Search for the cell housing the specified text and yield its (x, y) center coordinate. 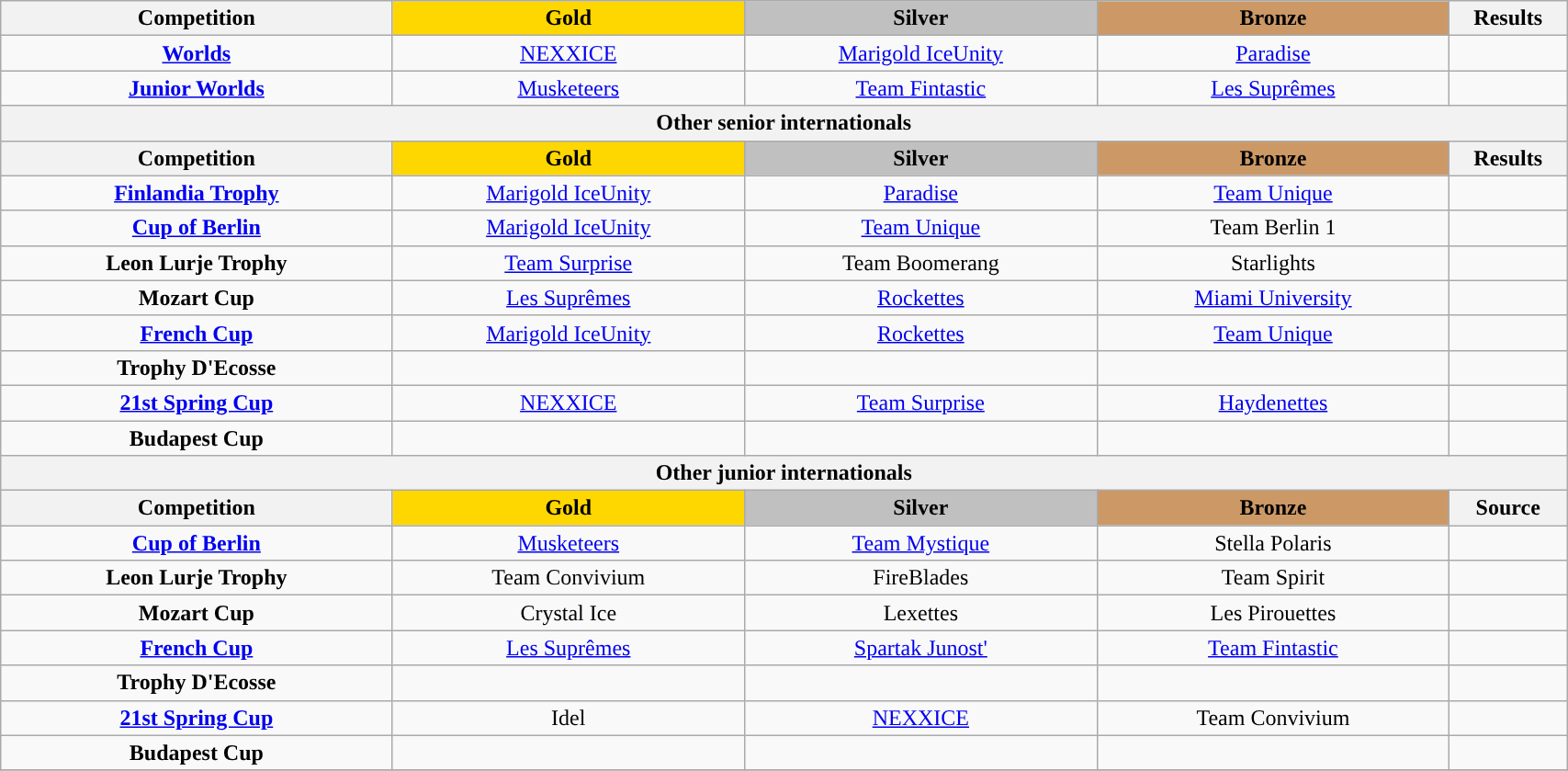
Team Spirit (1273, 578)
Spartak Junost' (921, 648)
Stella Polaris (1273, 543)
Team Boomerang (921, 263)
Junior Worlds (197, 88)
Finlandia Trophy (197, 193)
Other senior internationals (784, 123)
Starlights (1273, 263)
Worlds (197, 53)
Other junior internationals (784, 473)
Source (1508, 508)
Lexettes (921, 613)
Les Pirouettes (1273, 613)
Haydenettes (1273, 403)
Idel (569, 718)
Team Mystique (921, 543)
Team Berlin 1 (1273, 228)
Crystal Ice (569, 613)
FireBlades (921, 578)
Miami University (1273, 298)
